Identify which cell holds the provided text, then report its (X, Y) central coordinate. 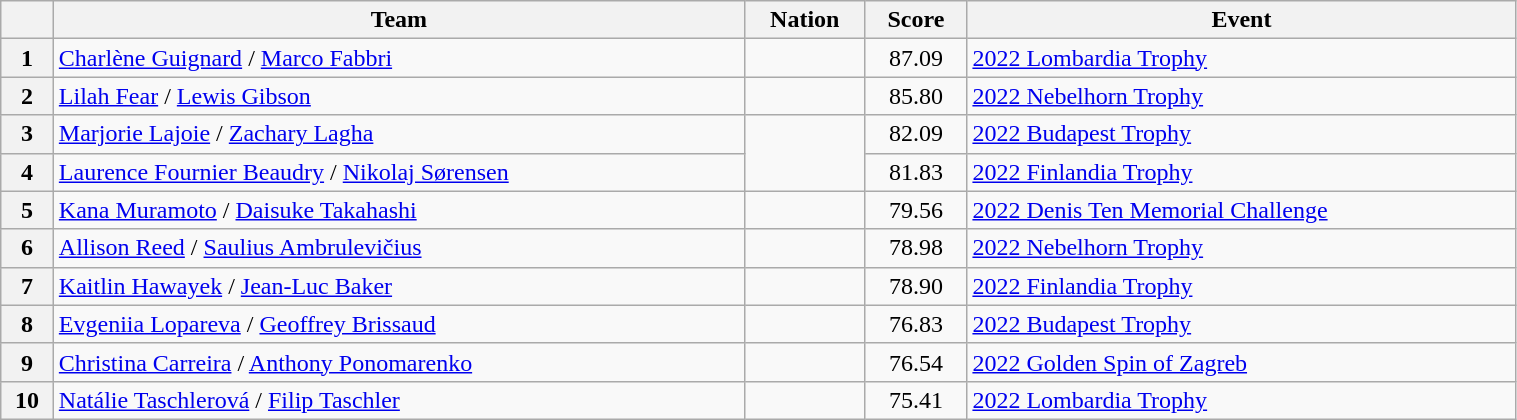
5 (28, 210)
6 (28, 248)
87.09 (916, 58)
Kana Muramoto / Daisuke Takahashi (398, 210)
85.80 (916, 96)
Christina Carreira / Anthony Ponomarenko (398, 362)
2022 Denis Ten Memorial Challenge (1242, 210)
Score (916, 20)
81.83 (916, 172)
2 (28, 96)
9 (28, 362)
Nation (804, 20)
82.09 (916, 134)
3 (28, 134)
8 (28, 324)
Allison Reed / Saulius Ambrulevičius (398, 248)
4 (28, 172)
76.54 (916, 362)
Kaitlin Hawayek / Jean-Luc Baker (398, 286)
Evgeniia Lopareva / Geoffrey Brissaud (398, 324)
1 (28, 58)
7 (28, 286)
Team (398, 20)
2022 Golden Spin of Zagreb (1242, 362)
78.90 (916, 286)
75.41 (916, 400)
10 (28, 400)
Event (1242, 20)
76.83 (916, 324)
Lilah Fear / Lewis Gibson (398, 96)
Laurence Fournier Beaudry / Nikolaj Sørensen (398, 172)
78.98 (916, 248)
Charlène Guignard / Marco Fabbri (398, 58)
79.56 (916, 210)
Natálie Taschlerová / Filip Taschler (398, 400)
Marjorie Lajoie / Zachary Lagha (398, 134)
